Identify which cell holds the provided text, then report its (X, Y) central coordinate. 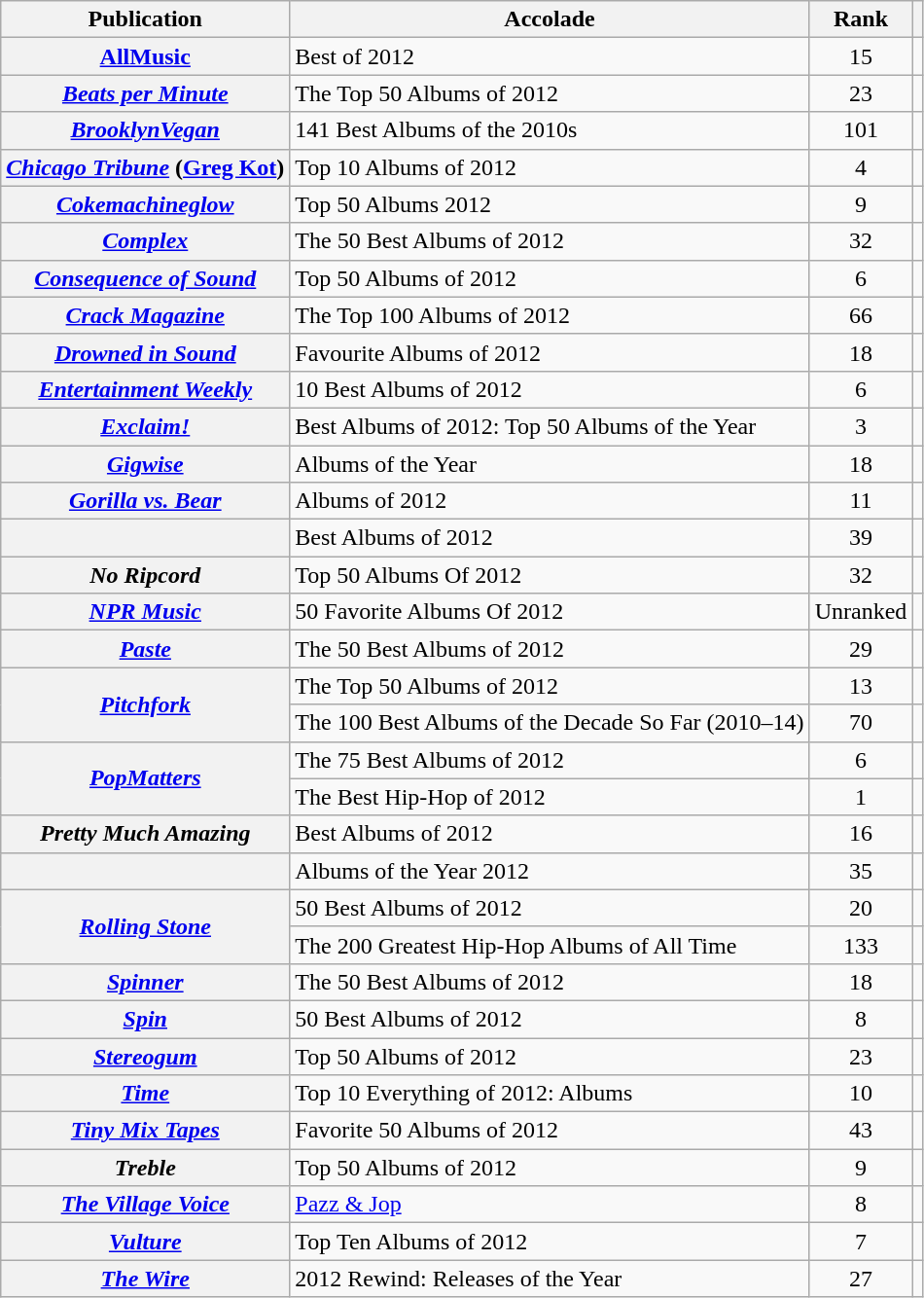
16 (861, 834)
Top 50 Albums Of 2012 (550, 575)
35 (861, 871)
39 (861, 538)
Entertainment Weekly (146, 389)
Pazz & Jop (550, 1205)
141 Best Albums of the 2010s (550, 130)
AllMusic (146, 56)
66 (861, 315)
43 (861, 1131)
No Ripcord (146, 575)
The Top 100 Albums of 2012 (550, 315)
50 Favorite Albums Of 2012 (550, 612)
Chicago Tribune (Greg Kot) (146, 167)
Beats per Minute (146, 93)
Unranked (861, 612)
29 (861, 649)
7 (861, 1242)
Consequence of Sound (146, 278)
Crack Magazine (146, 315)
The 100 Best Albums of the Decade So Far (2010–14) (550, 723)
Rank (861, 19)
Top 10 Everything of 2012: Albums (550, 1094)
Best Albums of 2012: Top 50 Albums of the Year (550, 426)
Spin (146, 1019)
70 (861, 723)
13 (861, 686)
27 (861, 1279)
Exclaim! (146, 426)
The 200 Greatest Hip-Hop Albums of All Time (550, 945)
The 75 Best Albums of 2012 (550, 760)
Albums of the Year (550, 464)
15 (861, 56)
Rolling Stone (146, 926)
Top 50 Albums 2012 (550, 204)
Albums of the Year 2012 (550, 871)
Best of 2012 (550, 56)
Pitchfork (146, 704)
The Village Voice (146, 1205)
Cokemachineglow (146, 204)
BrooklynVegan (146, 130)
133 (861, 945)
20 (861, 908)
Favorite 50 Albums of 2012 (550, 1131)
Drowned in Sound (146, 352)
Complex (146, 241)
Time (146, 1094)
10 (861, 1094)
3 (861, 426)
11 (861, 501)
2012 Rewind: Releases of the Year (550, 1279)
NPR Music (146, 612)
Top 10 Albums of 2012 (550, 167)
Tiny Mix Tapes (146, 1131)
101 (861, 130)
The Wire (146, 1279)
Gorilla vs. Bear (146, 501)
The Best Hip-Hop of 2012 (550, 797)
Gigwise (146, 464)
PopMatters (146, 778)
Top Ten Albums of 2012 (550, 1242)
Accolade (550, 19)
1 (861, 797)
Treble (146, 1168)
Albums of 2012 (550, 501)
Publication (146, 19)
Vulture (146, 1242)
4 (861, 167)
Pretty Much Amazing (146, 834)
Spinner (146, 982)
10 Best Albums of 2012 (550, 389)
Favourite Albums of 2012 (550, 352)
Paste (146, 649)
Stereogum (146, 1056)
